Search for the cell housing the specified text and yield its (x, y) center coordinate. 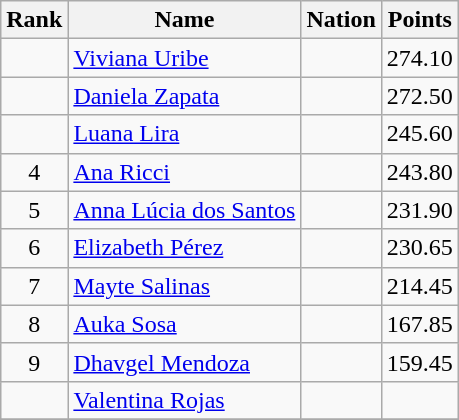
274.10 (420, 58)
243.80 (420, 172)
214.45 (420, 286)
9 (34, 362)
5 (34, 210)
Nation (341, 20)
245.60 (420, 134)
Points (420, 20)
Rank (34, 20)
167.85 (420, 324)
Auka Sosa (184, 324)
Anna Lúcia dos Santos (184, 210)
6 (34, 248)
Daniela Zapata (184, 96)
8 (34, 324)
159.45 (420, 362)
Dhavgel Mendoza (184, 362)
230.65 (420, 248)
Name (184, 20)
231.90 (420, 210)
272.50 (420, 96)
Mayte Salinas (184, 286)
4 (34, 172)
Viviana Uribe (184, 58)
Valentina Rojas (184, 400)
Ana Ricci (184, 172)
Luana Lira (184, 134)
Elizabeth Pérez (184, 248)
7 (34, 286)
